Return the (x, y) coordinate for the center point of the cell that contains the specified text.  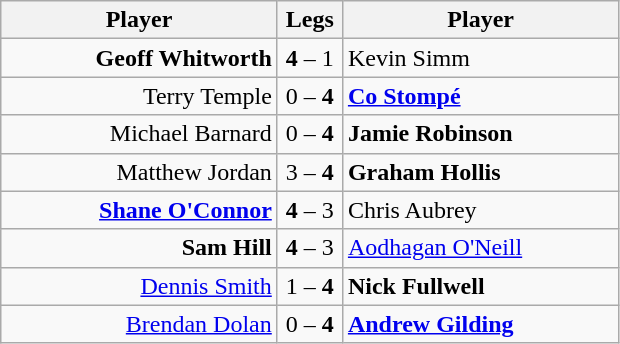
Geoff Whitworth (140, 58)
Kevin Simm (480, 58)
Jamie Robinson (480, 134)
3 – 4 (310, 172)
Chris Aubrey (480, 210)
Legs (310, 20)
Sam Hill (140, 248)
Nick Fullwell (480, 286)
Aodhagan O'Neill (480, 248)
Matthew Jordan (140, 172)
4 – 1 (310, 58)
Co Stompé (480, 96)
1 – 4 (310, 286)
Andrew Gilding (480, 324)
Graham Hollis (480, 172)
Shane O'Connor (140, 210)
Michael Barnard (140, 134)
Terry Temple (140, 96)
Dennis Smith (140, 286)
Brendan Dolan (140, 324)
